From the cell containing the given text, extract its center point as (x, y) coordinate. 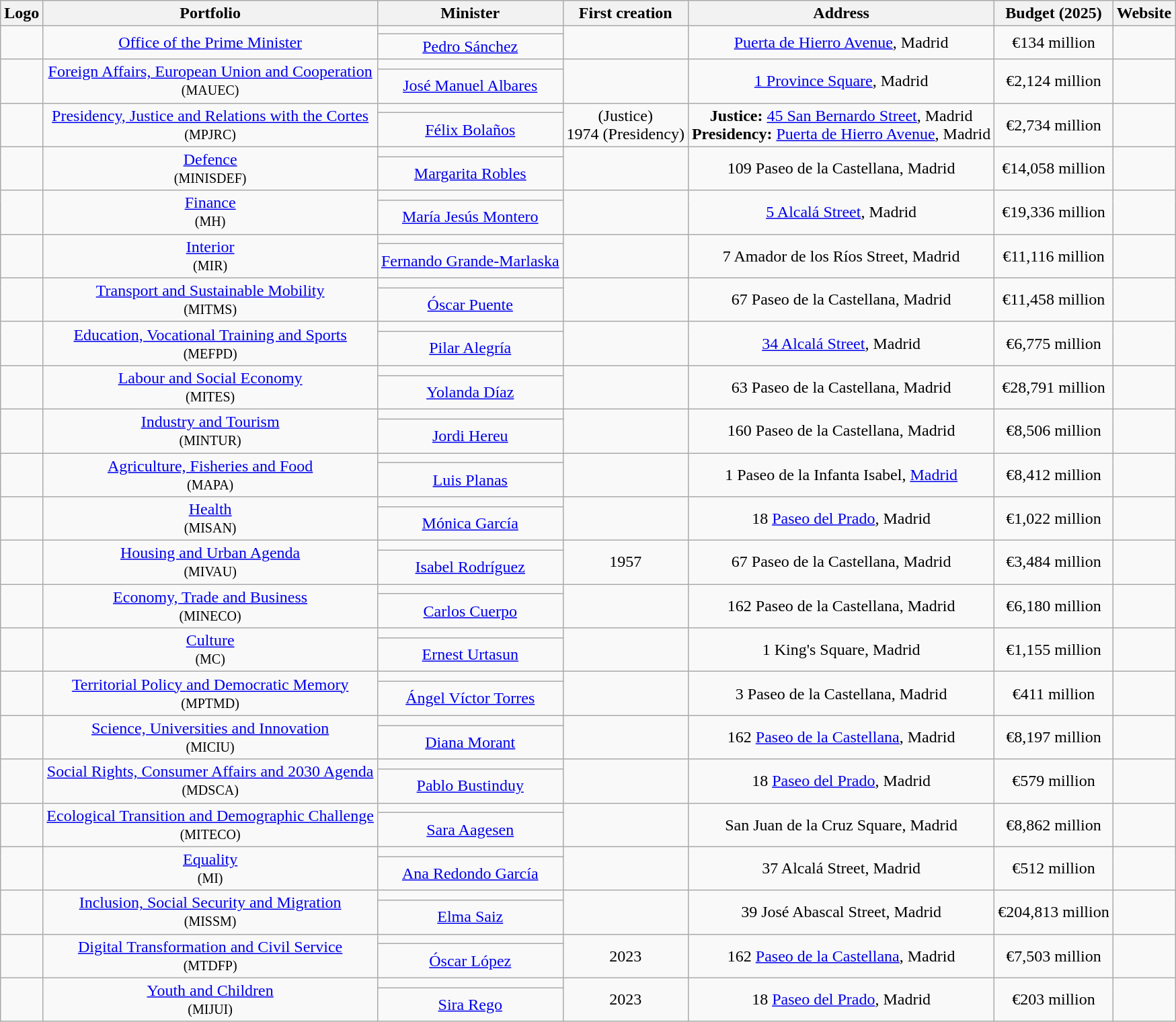
Margarita Robles (470, 173)
1 King's Square, Madrid (840, 650)
€8,197 million (1054, 737)
Finance(MH) (210, 212)
€2,734 million (1054, 125)
Yolanda Díaz (470, 392)
1957 (625, 562)
Territorial Policy and Democratic Memory(MPTMD) (210, 694)
Pilar Alegría (470, 348)
Elma Saiz (470, 917)
Website (1144, 13)
Agriculture, Fisheries and Food(MAPA) (210, 475)
Defence(MINISDEF) (210, 168)
34 Alcalá Street, Madrid (840, 343)
€579 million (1054, 781)
Óscar Puente (470, 305)
Budget (2025) (1054, 13)
€1,022 million (1054, 519)
€204,813 million (1054, 912)
€19,336 million (1054, 212)
1 Paseo de la Infanta Isabel, Madrid (840, 475)
Pedro Sánchez (470, 46)
Portfolio (210, 13)
San Juan de la Cruz Square, Madrid (840, 824)
39 José Abascal Street, Madrid (840, 912)
Science, Universities and Innovation(MICIU) (210, 737)
€512 million (1054, 869)
Ecological Transition and Demographic Challenge(MITECO) (210, 824)
Mónica García (470, 523)
Health(MISAN) (210, 519)
Digital Transformation and Civil Service(MTDFP) (210, 956)
Equality(MI) (210, 869)
Diana Morant (470, 742)
Luis Planas (470, 479)
7 Amador de los Ríos Street, Madrid (840, 255)
€411 million (1054, 694)
Social Rights, Consumer Affairs and 2030 Agenda(MDSCA) (210, 781)
160 Paseo de la Castellana, Madrid (840, 430)
Industry and Tourism(MINTUR) (210, 430)
Inclusion, Social Security and Migration(MISSM) (210, 912)
Carlos Cuerpo (470, 611)
Félix Bolaños (470, 130)
Ana Redondo García (470, 873)
María Jesús Montero (470, 217)
Fernando Grande-Marlaska (470, 261)
€14,058 million (1054, 168)
Pablo Bustinduy (470, 786)
€134 million (1054, 43)
Office of the Prime Minister (210, 43)
Labour and Social Economy(MITES) (210, 387)
Presidency, Justice and Relations with the Cortes(MPJRC) (210, 125)
Sara Aagesen (470, 830)
5 Alcalá Street, Madrid (840, 212)
Jordi Hereu (470, 436)
Ángel Víctor Torres (470, 698)
Isabel Rodríguez (470, 567)
109 Paseo de la Castellana, Madrid (840, 168)
Ernest Urtasun (470, 654)
First creation (625, 13)
Logo (22, 13)
€28,791 million (1054, 387)
Address (840, 13)
€8,412 million (1054, 475)
Culture(MC) (210, 650)
Transport and Sustainable Mobility(MITMS) (210, 300)
€6,180 million (1054, 606)
Interior(MIR) (210, 255)
Economy, Trade and Business(MINECO) (210, 606)
€3,484 million (1054, 562)
Education, Vocational Training and Sports(MEFPD) (210, 343)
(Justice)1974 (Presidency) (625, 125)
José Manuel Albares (470, 86)
1 Province Square, Madrid (840, 81)
3 Paseo de la Castellana, Madrid (840, 694)
€11,458 million (1054, 300)
€1,155 million (1054, 650)
37 Alcalá Street, Madrid (840, 869)
63 Paseo de la Castellana, Madrid (840, 387)
€2,124 million (1054, 81)
Youth and Children(MIJUI) (210, 999)
€8,506 million (1054, 430)
Puerta de Hierro Avenue, Madrid (840, 43)
Foreign Affairs, European Union and Cooperation(MAUEC) (210, 81)
Justice: 45 San Bernardo Street, MadridPresidency: Puerta de Hierro Avenue, Madrid (840, 125)
Sira Rego (470, 1005)
Housing and Urban Agenda(MIVAU) (210, 562)
€6,775 million (1054, 343)
€11,116 million (1054, 255)
€203 million (1054, 999)
€8,862 million (1054, 824)
Minister (470, 13)
Óscar López (470, 961)
€7,503 million (1054, 956)
